Return [X, Y] of the center of cell containing provided text 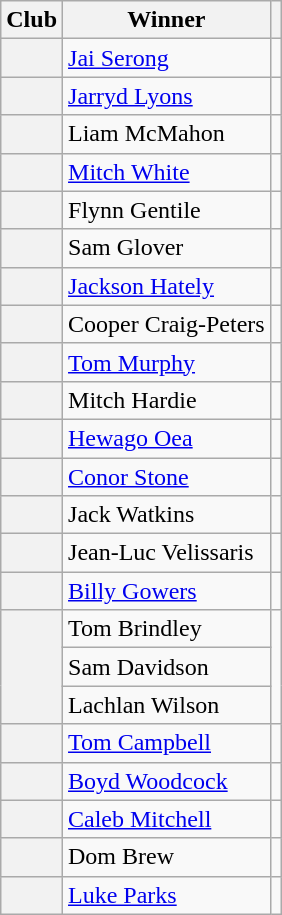
Club [32, 20]
Boyd Woodcock [167, 781]
Dom Brew [167, 857]
Flynn Gentile [167, 210]
Conor Stone [167, 477]
Jack Watkins [167, 515]
Mitch Hardie [167, 400]
Caleb Mitchell [167, 819]
Billy Gowers [167, 591]
Tom Murphy [167, 362]
Lachlan Wilson [167, 705]
Tom Brindley [167, 629]
Mitch White [167, 172]
Luke Parks [167, 895]
Jarryd Lyons [167, 96]
Sam Davidson [167, 667]
Winner [167, 20]
Sam Glover [167, 248]
Hewago Oea [167, 438]
Jean-Luc Velissaris [167, 553]
Cooper Craig-Peters [167, 324]
Liam McMahon [167, 134]
Jackson Hately [167, 286]
Jai Serong [167, 58]
Tom Campbell [167, 743]
